From the cell containing the given text, extract its center point as [X, Y] coordinate. 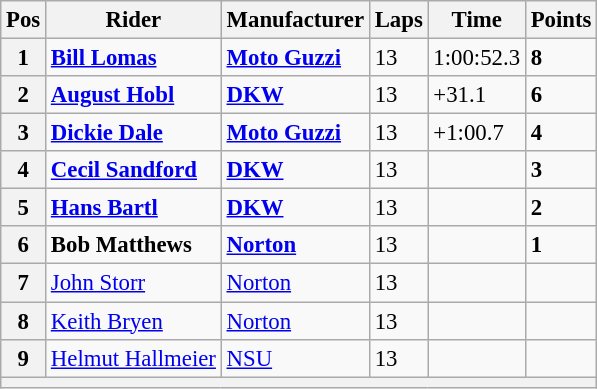
7 [24, 283]
Dickie Dale [134, 133]
NSU [295, 358]
9 [24, 358]
August Hobl [134, 95]
Manufacturer [295, 20]
Rider [134, 20]
Helmut Hallmeier [134, 358]
Pos [24, 20]
Keith Bryen [134, 321]
Bill Lomas [134, 58]
Time [476, 20]
Laps [398, 20]
John Storr [134, 283]
Cecil Sandford [134, 170]
5 [24, 208]
1:00:52.3 [476, 58]
+31.1 [476, 95]
Hans Bartl [134, 208]
Points [560, 20]
+1:00.7 [476, 133]
Bob Matthews [134, 245]
